Return the (x, y) coordinate for the center point of the cell that contains the specified text.  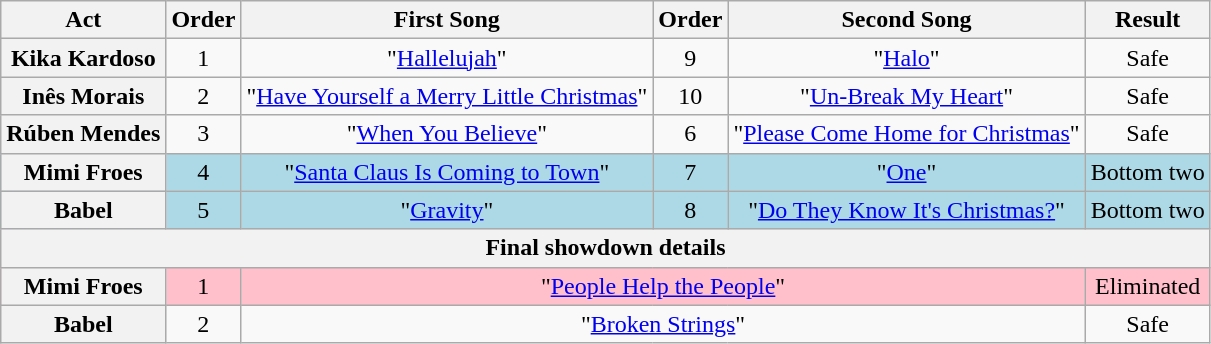
4 (204, 172)
3 (204, 134)
"Do They Know It's Christmas?" (906, 210)
7 (690, 172)
"Un-Break My Heart" (906, 96)
Inês Morais (84, 96)
"Please Come Home for Christmas" (906, 134)
"Have Yourself a Merry Little Christmas" (447, 96)
"Santa Claus Is Coming to Town" (447, 172)
5 (204, 210)
"One" (906, 172)
10 (690, 96)
"People Help the People" (663, 286)
Rúben Mendes (84, 134)
9 (690, 58)
Eliminated (1148, 286)
"Hallelujah" (447, 58)
Act (84, 20)
Kika Kardoso (84, 58)
"When You Believe" (447, 134)
"Broken Strings" (663, 324)
6 (690, 134)
Result (1148, 20)
Second Song (906, 20)
First Song (447, 20)
Final showdown details (606, 248)
"Halo" (906, 58)
8 (690, 210)
"Gravity" (447, 210)
